Identify which cell holds the provided text, then report its (x, y) central coordinate. 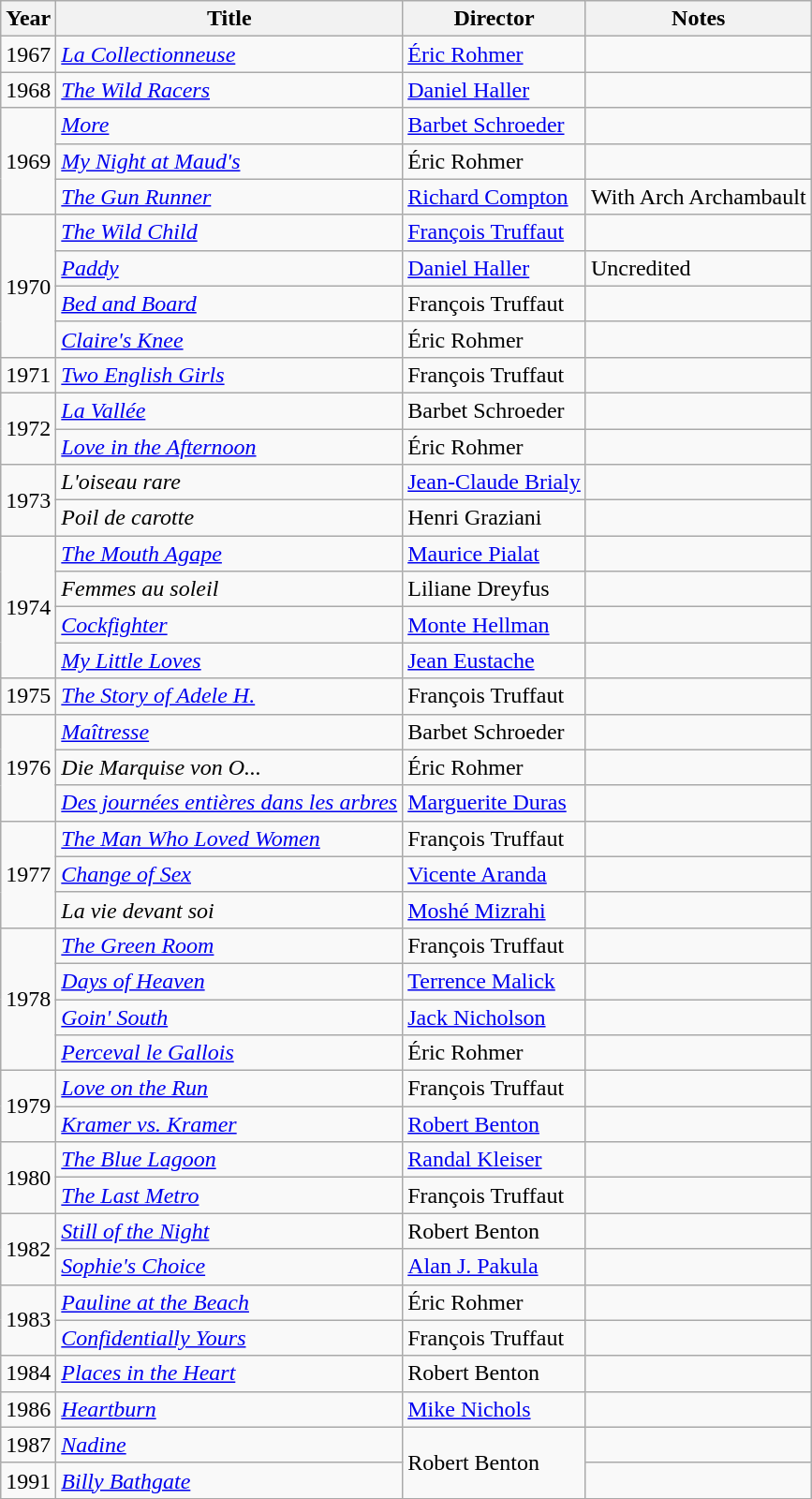
1986 (28, 1409)
L'oiseau rare (229, 482)
Marguerite Duras (495, 803)
1987 (28, 1445)
My Night at Maud's (229, 161)
Still of the Night (229, 1231)
1967 (28, 54)
1979 (28, 1106)
Heartburn (229, 1409)
Alan J. Pakula (495, 1267)
La vie devant soi (229, 910)
With Arch Archambault (699, 197)
The Story of Adele H. (229, 696)
Monte Hellman (495, 625)
My Little Loves (229, 660)
1973 (28, 500)
Uncredited (699, 268)
Two English Girls (229, 375)
Femmes au soleil (229, 589)
1980 (28, 1178)
La Collectionneuse (229, 54)
The Green Room (229, 945)
The Blue Lagoon (229, 1160)
1975 (28, 696)
Love in the Afternoon (229, 447)
Perceval le Gallois (229, 1053)
Goin' South (229, 1017)
1968 (28, 90)
La Vallée (229, 410)
Poil de carotte (229, 518)
Liliane Dreyfus (495, 589)
1974 (28, 607)
1983 (28, 1320)
Sophie's Choice (229, 1267)
1969 (28, 161)
The Wild Racers (229, 90)
Notes (699, 19)
Jean-Claude Brialy (495, 482)
The Mouth Agape (229, 554)
Moshé Mizrahi (495, 910)
Kramer vs. Kramer (229, 1124)
1991 (28, 1480)
The Wild Child (229, 232)
Director (495, 19)
Jean Eustache (495, 660)
Places in the Heart (229, 1373)
1972 (28, 428)
Year (28, 19)
Claire's Knee (229, 339)
Change of Sex (229, 874)
Title (229, 19)
Henri Graziani (495, 518)
Maurice Pialat (495, 554)
Jack Nicholson (495, 1017)
1982 (28, 1249)
More (229, 126)
Bed and Board (229, 304)
Des journées entières dans les arbres (229, 803)
Confidentially Yours (229, 1338)
1976 (28, 767)
Nadine (229, 1445)
1978 (28, 999)
1977 (28, 874)
Vicente Aranda (495, 874)
Mike Nichols (495, 1409)
Love on the Run (229, 1089)
The Man Who Loved Women (229, 839)
The Last Metro (229, 1195)
Die Marquise von O... (229, 767)
The Gun Runner (229, 197)
Maîtresse (229, 732)
Billy Bathgate (229, 1480)
Randal Kleiser (495, 1160)
1984 (28, 1373)
1971 (28, 375)
1970 (28, 286)
Paddy (229, 268)
Cockfighter (229, 625)
Pauline at the Beach (229, 1302)
Days of Heaven (229, 981)
Richard Compton (495, 197)
Terrence Malick (495, 981)
